Return [X, Y] of the center of cell containing provided text 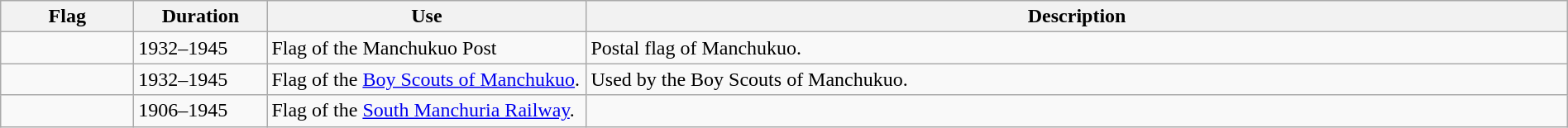
Description [1077, 17]
Use [427, 17]
Duration [200, 17]
Flag [68, 17]
Used by the Boy Scouts of Manchukuo. [1077, 79]
1906–1945 [200, 111]
Flag of the South Manchuria Railway. [427, 111]
Flag of the Manchukuo Post [427, 48]
Flag of the Boy Scouts of Manchukuo. [427, 79]
Postal flag of Manchukuo. [1077, 48]
